Locate the cell with the specified text and output its (X, Y) center coordinate. 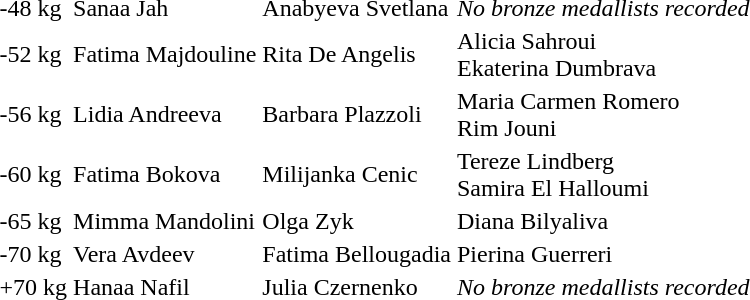
Rita De Angelis (357, 54)
Olga Zyk (357, 221)
Vera Avdeev (165, 254)
Fatima Bellougadia (357, 254)
Fatima Majdouline (165, 54)
Fatima Bokova (165, 174)
Milijanka Cenic (357, 174)
Lidia Andreeva (165, 114)
Barbara Plazzoli (357, 114)
Mimma Mandolini (165, 221)
